Pinpoint the cell where the given text exists, returning its [x, y] midpoint coordinate. 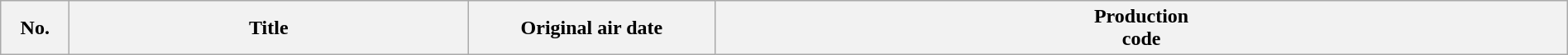
Title [269, 28]
Productioncode [1141, 28]
No. [35, 28]
Original air date [592, 28]
